Pinpoint the cell where the given text exists, returning its (X, Y) midpoint coordinate. 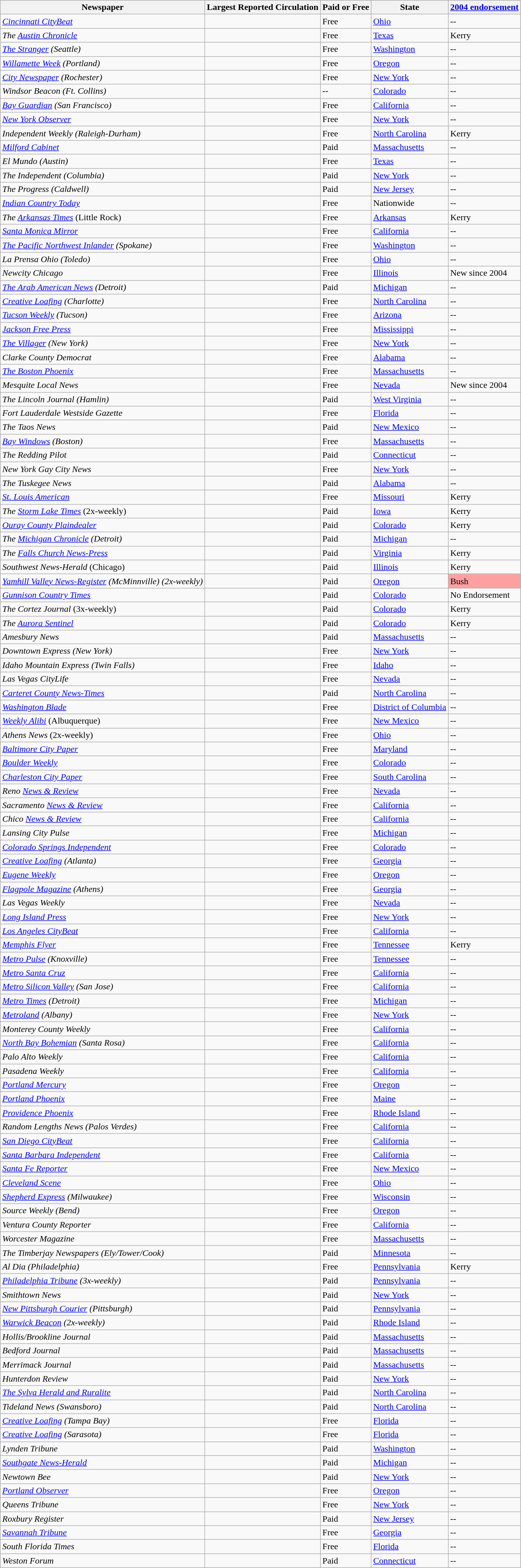
South Florida Times (103, 1547)
New York Observer (103, 119)
Paid or Free (346, 7)
Roxbury Register (103, 1519)
Amesbury News (103, 637)
Tideland News (Swansboro) (103, 1407)
Metro Santa Cruz (103, 973)
Boulder Weekly (103, 763)
Downtown Express (New York) (103, 651)
The Tuskegee News (103, 483)
Virginia (410, 553)
Charleston City Paper (103, 777)
The Stranger (Seattle) (103, 49)
Chico News & Review (103, 819)
Arizona (410, 315)
Worcester Magazine (103, 1239)
Random Lengths News (Palos Verdes) (103, 1127)
Merrimack Journal (103, 1365)
Santa Barbara Independent (103, 1155)
New York Gay City News (103, 469)
Long Island Press (103, 917)
Lansing City Pulse (103, 833)
Santa Fe Reporter (103, 1169)
Reno News & Review (103, 791)
The Pacific Northwest Inlander (Spokane) (103, 245)
Clarke County Democrat (103, 357)
Washington Blade (103, 707)
Cincinnati CityBeat (103, 21)
Ouray County Plaindealer (103, 525)
Fort Lauderdale Westside Gazette (103, 413)
Santa Monica Mirror (103, 231)
The Independent (Columbia) (103, 175)
South Carolina (410, 777)
The Villager (New York) (103, 343)
Idaho (410, 665)
La Prensa Ohio (Toledo) (103, 259)
No Endorsement (484, 595)
Arkansas (410, 217)
Newtown Bee (103, 1476)
Carteret County News-Times (103, 693)
San Diego CityBeat (103, 1141)
Lynden Tribune (103, 1449)
Wisconsin (410, 1197)
Las Vegas CityLife (103, 679)
Minnesota (410, 1253)
Newcity Chicago (103, 273)
Creative Loafing (Sarasota) (103, 1435)
The Lincoln Journal (Hamlin) (103, 399)
Shepherd Express (Milwaukee) (103, 1197)
Willamette Week (Portland) (103, 63)
Iowa (410, 511)
Bay Windows (Boston) (103, 441)
West Virginia (410, 399)
The Falls Church News-Press (103, 553)
Yamhill Valley News-Register (McMinnville) (2x-weekly) (103, 581)
The Sylva Herald and Ruralite (103, 1393)
The Redding Pilot (103, 455)
Flagpole Magazine (Athens) (103, 889)
Bedford Journal (103, 1351)
Eugene Weekly (103, 875)
Creative Loafing (Charlotte) (103, 301)
Metro Times (Detroit) (103, 1001)
Mesquite Local News (103, 385)
Bay Guardian (San Francisco) (103, 105)
District of Columbia (410, 707)
Maine (410, 1099)
State (410, 7)
The Austin Chronicle (103, 35)
Los Angeles CityBeat (103, 931)
2004 endorsement (484, 7)
City Newspaper (Rochester) (103, 77)
Savannah Tribune (103, 1533)
Las Vegas Weekly (103, 903)
Ventura County Reporter (103, 1225)
Al Dia (Philadelphia) (103, 1267)
The Boston Phoenix (103, 371)
Portland Mercury (103, 1085)
New Pittsburgh Courier (Pittsburgh) (103, 1309)
The Michigan Chronicle (Detroit) (103, 539)
Maryland (410, 749)
The Timberjay Newspapers (Ely/Tower/Cook) (103, 1253)
The Arkansas Times (Little Rock) (103, 217)
Largest Reported Circulation (262, 7)
Queens Tribune (103, 1504)
El Mundo (Austin) (103, 161)
The Storm Lake Times (2x-weekly) (103, 511)
Metro Pulse (Knoxville) (103, 959)
Bush (484, 581)
Portland Observer (103, 1490)
Memphis Flyer (103, 945)
Colorado Springs Independent (103, 847)
Hollis/Brookline Journal (103, 1337)
Baltimore City Paper (103, 749)
St. Louis American (103, 497)
Mississippi (410, 329)
Independent Weekly (Raleigh-Durham) (103, 133)
Pasadena Weekly (103, 1071)
North Bay Bohemian (Santa Rosa) (103, 1043)
Philadelphia Tribune (3x-weekly) (103, 1281)
Windsor Beacon (Ft. Collins) (103, 91)
Tucson Weekly (Tucson) (103, 315)
Providence Phoenix (103, 1113)
Portland Phoenix (103, 1099)
The Cortez Journal (3x-weekly) (103, 609)
The Taos News (103, 427)
Weston Forum (103, 1561)
The Arab American News (Detroit) (103, 287)
Gunnison Country Times (103, 595)
Athens News (2x-weekly) (103, 735)
Hunterdon Review (103, 1379)
Milford Cabinet (103, 147)
Creative Loafing (Atlanta) (103, 861)
Jackson Free Press (103, 329)
The Progress (Caldwell) (103, 189)
Indian Country Today (103, 203)
Palo Alto Weekly (103, 1057)
Metroland (Albany) (103, 1015)
Smithtown News (103, 1294)
Source Weekly (Bend) (103, 1211)
Cleveland Scene (103, 1183)
Metro Silicon Valley (San Jose) (103, 987)
Nationwide (410, 203)
Missouri (410, 497)
Weekly Alibi (Albuquerque) (103, 721)
Warwick Beacon (2x-weekly) (103, 1323)
The Aurora Sentinel (103, 623)
Southgate News-Herald (103, 1462)
Creative Loafing (Tampa Bay) (103, 1421)
Newspaper (103, 7)
Southwest News-Herald (Chicago) (103, 567)
Sacramento News & Review (103, 805)
Idaho Mountain Express (Twin Falls) (103, 665)
Monterey County Weekly (103, 1029)
